From the cell containing the given text, extract its center point as [X, Y] coordinate. 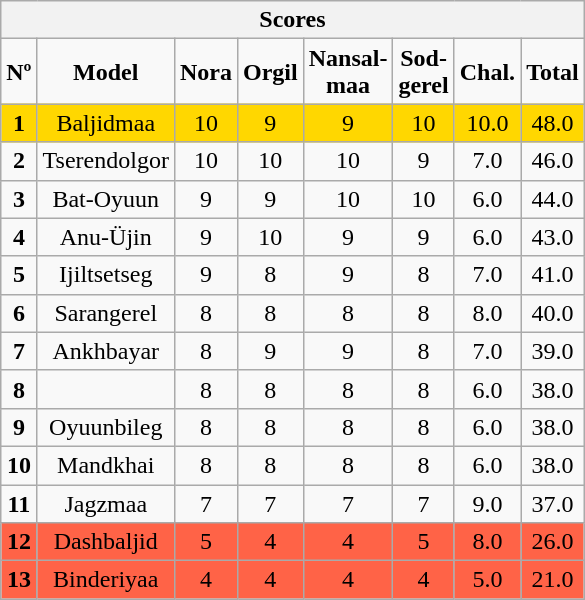
Total [553, 72]
10.0 [487, 123]
Jagzmaa [106, 503]
21.0 [553, 580]
Anu-Üjin [106, 237]
Model [106, 72]
Scores [292, 20]
Bat-Oyuun [106, 199]
Ijiltsetseg [106, 275]
Tserendolgor [106, 161]
6 [19, 313]
Orgil [270, 72]
Sod-gerel [424, 72]
41.0 [553, 275]
43.0 [553, 237]
46.0 [553, 161]
Dashbaljid [106, 542]
9.0 [487, 503]
12 [19, 542]
48.0 [553, 123]
Oyuunbileg [106, 427]
37.0 [553, 503]
Ankhbayar [106, 351]
Nora [206, 72]
39.0 [553, 351]
Nansal-maa [348, 72]
Binderiyaa [106, 580]
Chal. [487, 72]
2 [19, 161]
Baljidmaa [106, 123]
44.0 [553, 199]
26.0 [553, 542]
11 [19, 503]
5.0 [487, 580]
1 [19, 123]
Mandkhai [106, 465]
Nº [19, 72]
3 [19, 199]
13 [19, 580]
Sarangerel [106, 313]
40.0 [553, 313]
